Scan for the cell matching the given text and deliver its (x, y) coordinate at center. 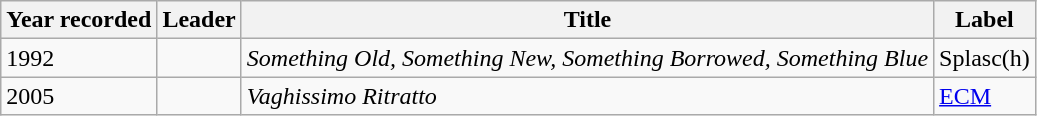
Splasc(h) (985, 58)
Vaghissimo Ritratto (587, 96)
Year recorded (79, 20)
Title (587, 20)
ECM (985, 96)
Something Old, Something New, Something Borrowed, Something Blue (587, 58)
Leader (199, 20)
2005 (79, 96)
1992 (79, 58)
Label (985, 20)
